Output the [X, Y] coordinate of the center of the cell containing the given text.  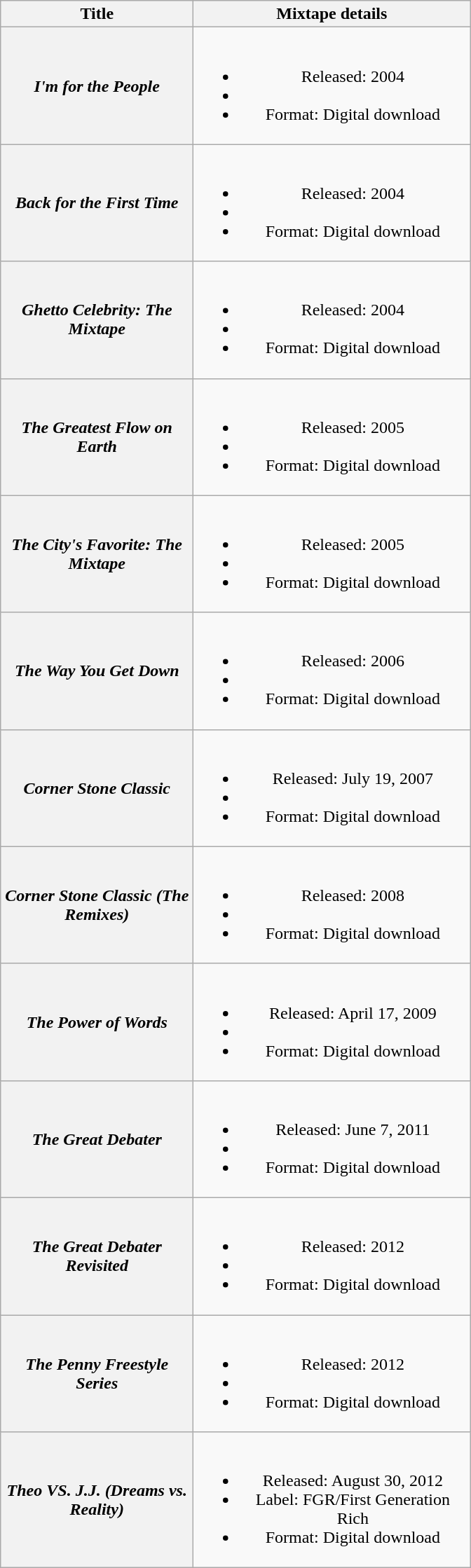
Released: 2008Format: Digital download [332, 905]
Corner Stone Classic (The Remixes) [97, 905]
Mixtape details [332, 14]
I'm for the People [97, 85]
The Greatest Flow on Earth [97, 437]
The Great Debater [97, 1139]
Released: 2006Format: Digital download [332, 671]
Back for the First Time [97, 203]
The Way You Get Down [97, 671]
The City's Favorite: The Mixtape [97, 553]
Theo VS. J.J. (Dreams vs. Reality) [97, 1500]
The Great Debater Revisited [97, 1256]
Corner Stone Classic [97, 788]
Released: July 19, 2007Format: Digital download [332, 788]
The Power of Words [97, 1022]
Released: April 17, 2009Format: Digital download [332, 1022]
Released: June 7, 2011Format: Digital download [332, 1139]
Released: August 30, 2012Label: FGR/First Generation RichFormat: Digital download [332, 1500]
The Penny Freestyle Series [97, 1373]
Title [97, 14]
Ghetto Celebrity: The Mixtape [97, 319]
